Provide the [X, Y] coordinate of the cell's center where the given text is located.  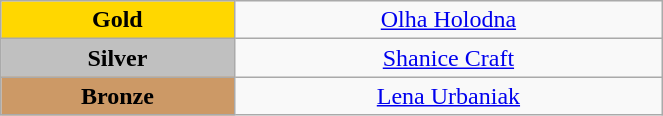
Olha Holodna [448, 20]
Bronze [118, 96]
Silver [118, 58]
Shanice Craft [448, 58]
Lena Urbaniak [448, 96]
Gold [118, 20]
